Determine the (x, y) coordinate at the center of the cell enclosing the given text.  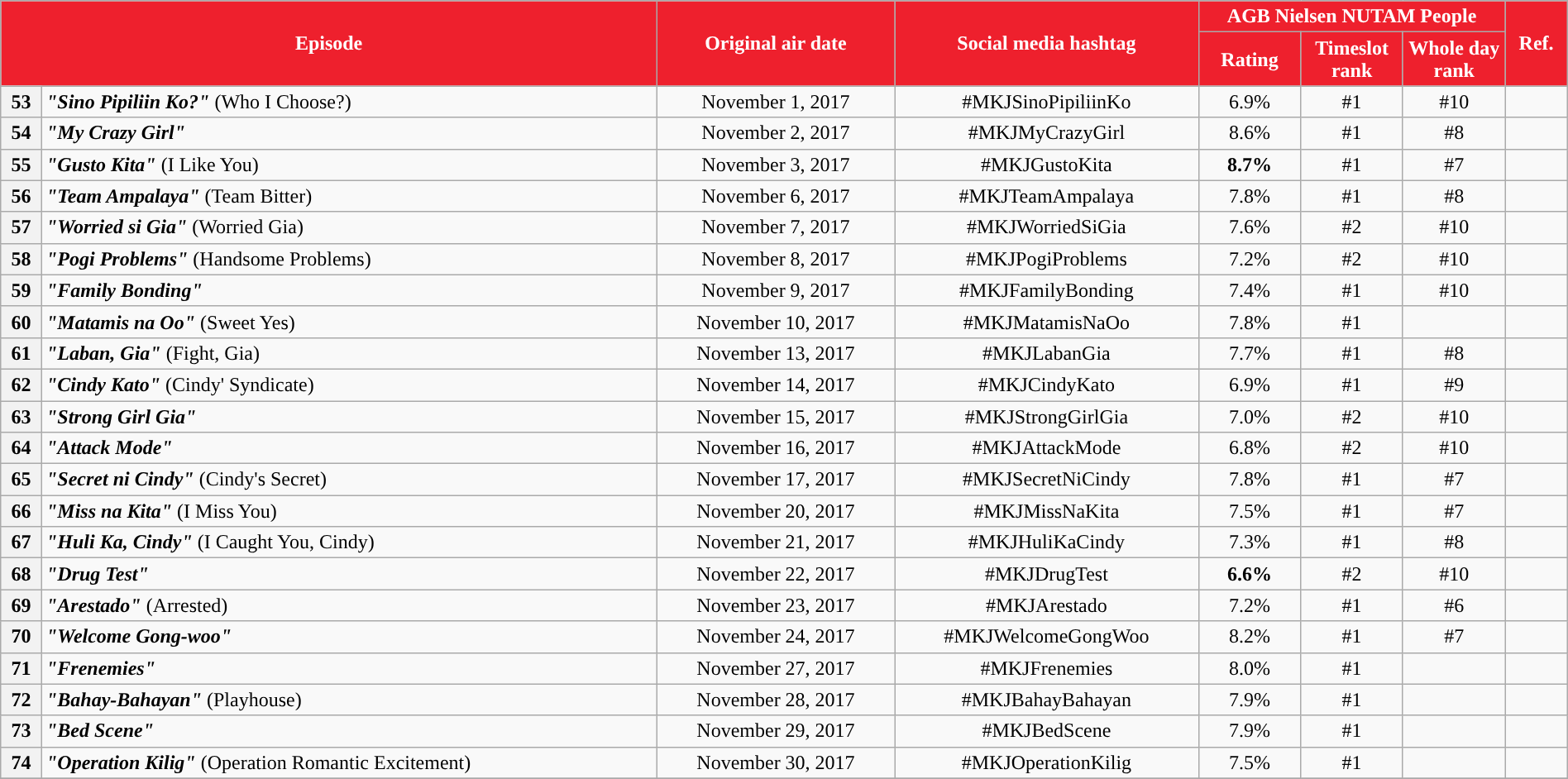
November 27, 2017 (776, 668)
November 20, 2017 (776, 511)
November 3, 2017 (776, 165)
November 7, 2017 (776, 227)
54 (22, 133)
"Drug Test" (349, 574)
Timeslotrank (1352, 60)
November 2, 2017 (776, 133)
#MKJMissNaKita (1047, 511)
"Bed Scene" (349, 731)
"Strong Girl Gia" (349, 416)
#MKJAttackMode (1047, 448)
#MKJGustoKita (1047, 165)
November 30, 2017 (776, 762)
69 (22, 605)
#MKJFamilyBonding (1047, 290)
#MKJStrongGirlGia (1047, 416)
72 (22, 700)
8.6% (1250, 133)
"Frenemies" (349, 668)
6.8% (1250, 448)
"Matamis na Oo" (Sweet Yes) (349, 322)
"Laban, Gia" (Fight, Gia) (349, 353)
7.0% (1250, 416)
8.7% (1250, 165)
November 15, 2017 (776, 416)
November 9, 2017 (776, 290)
"Miss na Kita" (I Miss You) (349, 511)
59 (22, 290)
"Operation Kilig" (Operation Romantic Excitement) (349, 762)
"Arestado" (Arrested) (349, 605)
56 (22, 196)
November 21, 2017 (776, 542)
#9 (1454, 385)
#MKJBahayBahayan (1047, 700)
68 (22, 574)
#MKJHuliKaCindy (1047, 542)
#MKJTeamAmpalaya (1047, 196)
November 6, 2017 (776, 196)
6.6% (1250, 574)
#MKJMatamisNaOo (1047, 322)
57 (22, 227)
"Gusto Kita" (I Like You) (349, 165)
66 (22, 511)
"Huli Ka, Cindy" (I Caught You, Cindy) (349, 542)
November 22, 2017 (776, 574)
Whole dayrank (1454, 60)
November 17, 2017 (776, 480)
#MKJOperationKilig (1047, 762)
7.4% (1250, 290)
73 (22, 731)
November 8, 2017 (776, 259)
November 28, 2017 (776, 700)
8.0% (1250, 668)
November 23, 2017 (776, 605)
70 (22, 637)
#MKJLabanGia (1047, 353)
"Sino Pipiliin Ko?" (Who I Choose?) (349, 102)
"Pogi Problems" (Handsome Problems) (349, 259)
Ref. (1537, 43)
#MKJWelcomeGongWoo (1047, 637)
#MKJDrugTest (1047, 574)
November 13, 2017 (776, 353)
62 (22, 385)
"Bahay-Bahayan" (Playhouse) (349, 700)
7.6% (1250, 227)
#MKJSinoPipiliinKo (1047, 102)
AGB Nielsen NUTAM People (1351, 17)
#MKJBedScene (1047, 731)
November 24, 2017 (776, 637)
"Team Ampalaya" (Team Bitter) (349, 196)
#MKJSecretNiCindy (1047, 480)
8.2% (1250, 637)
"Cindy Kato" (Cindy' Syndicate) (349, 385)
7.3% (1250, 542)
60 (22, 322)
#MKJWorriedSiGia (1047, 227)
67 (22, 542)
"Family Bonding" (349, 290)
Episode (329, 43)
"Secret ni Cindy" (Cindy's Secret) (349, 480)
64 (22, 448)
55 (22, 165)
Original air date (776, 43)
November 14, 2017 (776, 385)
November 16, 2017 (776, 448)
53 (22, 102)
#MKJArestado (1047, 605)
#MKJMyCrazyGirl (1047, 133)
November 10, 2017 (776, 322)
58 (22, 259)
71 (22, 668)
November 29, 2017 (776, 731)
"Worried si Gia" (Worried Gia) (349, 227)
74 (22, 762)
Rating (1250, 60)
7.7% (1250, 353)
"Welcome Gong-woo" (349, 637)
#MKJCindyKato (1047, 385)
Social media hashtag (1047, 43)
"My Crazy Girl" (349, 133)
63 (22, 416)
65 (22, 480)
#6 (1454, 605)
61 (22, 353)
"Attack Mode" (349, 448)
#MKJPogiProblems (1047, 259)
#MKJFrenemies (1047, 668)
November 1, 2017 (776, 102)
